Output the [x, y] coordinate of the center of the cell containing the given text.  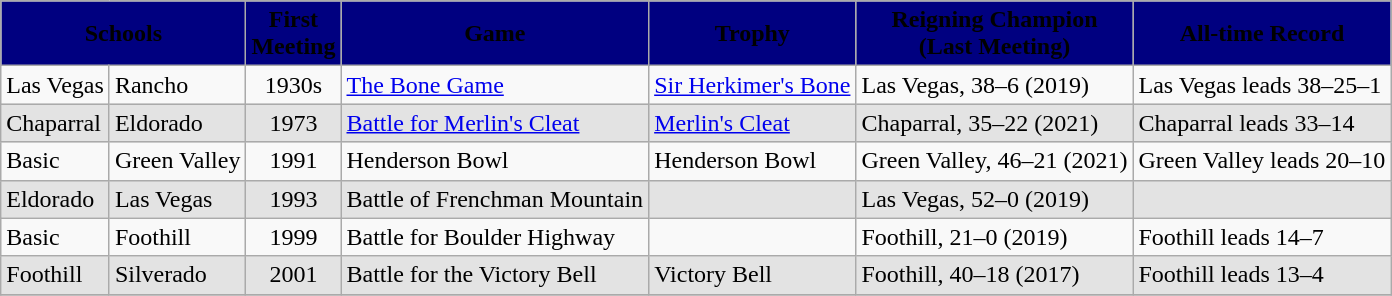
Merlin's Cleat [752, 123]
Green Valley, 46–21 (2021) [994, 161]
Green Valley [178, 161]
Battle for Merlin's Cleat [495, 123]
The Bone Game [495, 85]
Chaparral, 35–22 (2021) [994, 123]
1930s [294, 85]
Foothill leads 14–7 [1262, 237]
Chaparral leads 33–14 [1262, 123]
Rancho [178, 85]
All-time Record [1262, 34]
Battle of Frenchman Mountain [495, 199]
Chaparral [56, 123]
Las Vegas, 52–0 (2019) [994, 199]
Victory Bell [752, 275]
Green Valley leads 20–10 [1262, 161]
2001 [294, 275]
Reigning Champion(Last Meeting) [994, 34]
Foothill, 21–0 (2019) [994, 237]
FirstMeeting [294, 34]
Sir Herkimer's Bone [752, 85]
Foothill leads 13–4 [1262, 275]
1993 [294, 199]
1973 [294, 123]
Las Vegas, 38–6 (2019) [994, 85]
Battle for Boulder Highway [495, 237]
Trophy [752, 34]
Game [495, 34]
Foothill, 40–18 (2017) [994, 275]
1999 [294, 237]
Las Vegas leads 38–25–1 [1262, 85]
Battle for the Victory Bell [495, 275]
Schools [124, 34]
Silverado [178, 275]
1991 [294, 161]
